Output the (X, Y) coordinate of the center of the cell containing the given text.  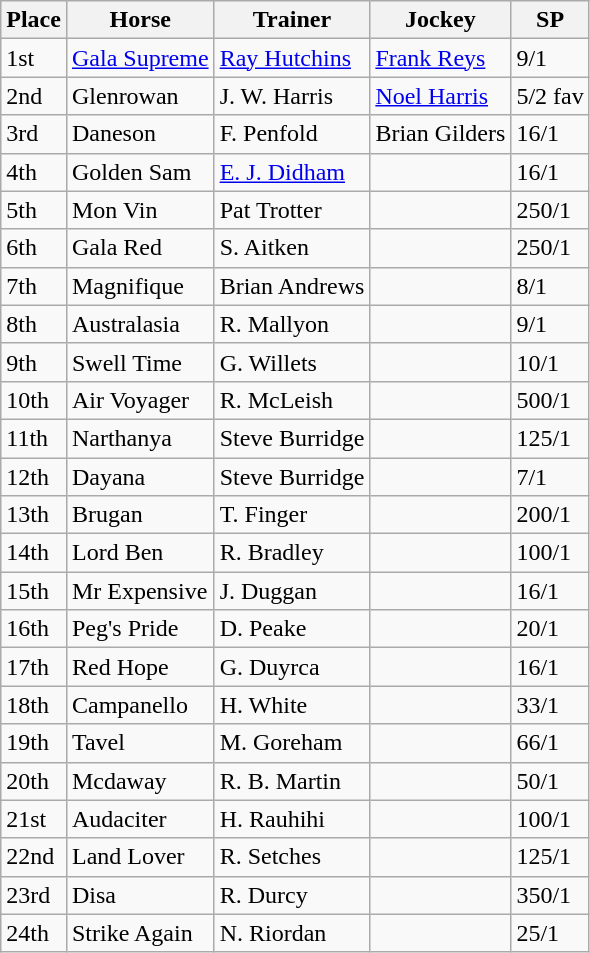
SP (550, 20)
Mon Vin (140, 210)
D. Peake (292, 629)
Pat Trotter (292, 210)
Land Lover (140, 857)
1st (34, 58)
Magnifique (140, 286)
350/1 (550, 895)
Place (34, 20)
10th (34, 400)
8/1 (550, 286)
10/1 (550, 362)
22nd (34, 857)
F. Penfold (292, 134)
18th (34, 705)
Horse (140, 20)
Mr Expensive (140, 591)
Ray Hutchins (292, 58)
Audaciter (140, 819)
19th (34, 743)
3rd (34, 134)
21st (34, 819)
Peg's Pride (140, 629)
Trainer (292, 20)
Brugan (140, 515)
5/2 fav (550, 96)
13th (34, 515)
66/1 (550, 743)
G. Willets (292, 362)
Strike Again (140, 933)
Daneson (140, 134)
N. Riordan (292, 933)
H. Rauhihi (292, 819)
11th (34, 438)
20th (34, 781)
J. W. Harris (292, 96)
R. Setches (292, 857)
500/1 (550, 400)
17th (34, 667)
Brian Gilders (440, 134)
Tavel (140, 743)
16th (34, 629)
S. Aitken (292, 248)
23rd (34, 895)
Golden Sam (140, 172)
M. Goreham (292, 743)
15th (34, 591)
12th (34, 477)
R. Bradley (292, 553)
50/1 (550, 781)
2nd (34, 96)
25/1 (550, 933)
R. Mallyon (292, 324)
7/1 (550, 477)
33/1 (550, 705)
Gala Red (140, 248)
R. Durcy (292, 895)
G. Duyrca (292, 667)
Red Hope (140, 667)
Frank Reys (440, 58)
Campanello (140, 705)
Swell Time (140, 362)
Lord Ben (140, 553)
R. B. Martin (292, 781)
Air Voyager (140, 400)
Disa (140, 895)
200/1 (550, 515)
R. McLeish (292, 400)
9th (34, 362)
Dayana (140, 477)
8th (34, 324)
Narthanya (140, 438)
Noel Harris (440, 96)
7th (34, 286)
4th (34, 172)
5th (34, 210)
6th (34, 248)
14th (34, 553)
H. White (292, 705)
Mcdaway (140, 781)
T. Finger (292, 515)
E. J. Didham (292, 172)
Glenrowan (140, 96)
24th (34, 933)
Gala Supreme (140, 58)
Brian Andrews (292, 286)
Jockey (440, 20)
J. Duggan (292, 591)
20/1 (550, 629)
Australasia (140, 324)
